Return [x, y] of the center of cell containing provided text 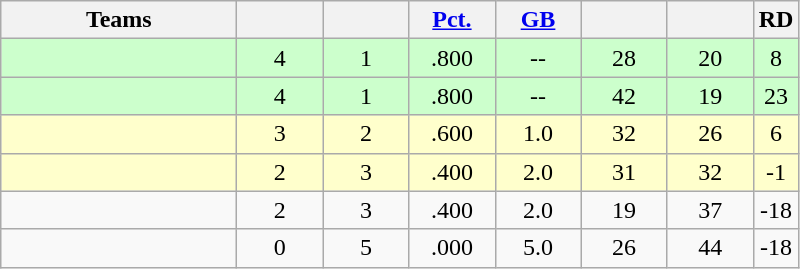
42 [624, 96]
23 [776, 96]
44 [710, 248]
RD [776, 20]
GB [538, 20]
.000 [452, 248]
.600 [452, 134]
37 [710, 210]
8 [776, 58]
5 [366, 248]
6 [776, 134]
Pct. [452, 20]
-1 [776, 172]
5.0 [538, 248]
20 [710, 58]
31 [624, 172]
Teams [119, 20]
1.0 [538, 134]
28 [624, 58]
0 [280, 248]
